Pinpoint the cell where the given text exists, returning its (X, Y) midpoint coordinate. 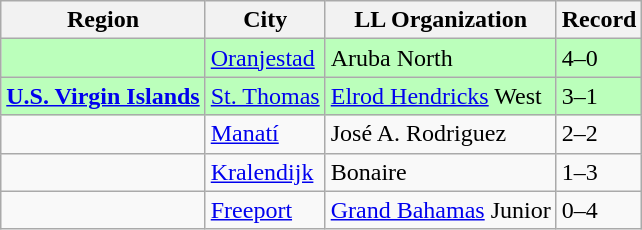
St. Thomas (265, 96)
Aruba North (440, 58)
City (265, 20)
3–1 (599, 96)
Record (599, 20)
Elrod Hendricks West (440, 96)
Kralendijk (265, 172)
LL Organization (440, 20)
U.S. Virgin Islands (103, 96)
Bonaire (440, 172)
0–4 (599, 210)
Grand Bahamas Junior (440, 210)
2–2 (599, 134)
Manatí (265, 134)
1–3 (599, 172)
Oranjestad (265, 58)
4–0 (599, 58)
Region (103, 20)
José A. Rodriguez (440, 134)
Freeport (265, 210)
